From the cell containing the given text, extract its center point as (x, y) coordinate. 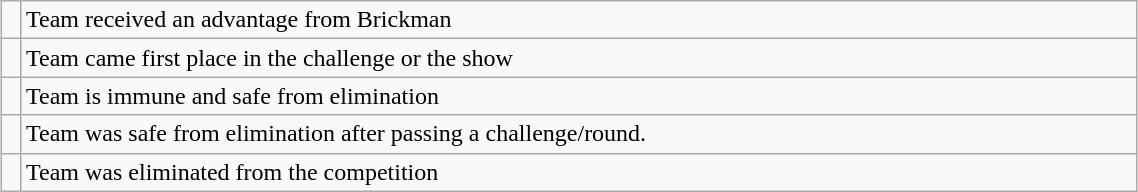
Team was eliminated from the competition (578, 172)
Team received an advantage from Brickman (578, 20)
Team came first place in the challenge or the show (578, 58)
Team was safe from elimination after passing a challenge/round. (578, 134)
Team is immune and safe from elimination (578, 96)
